Capture the cell that displays the provided text and extract its (x, y) central coordinate. 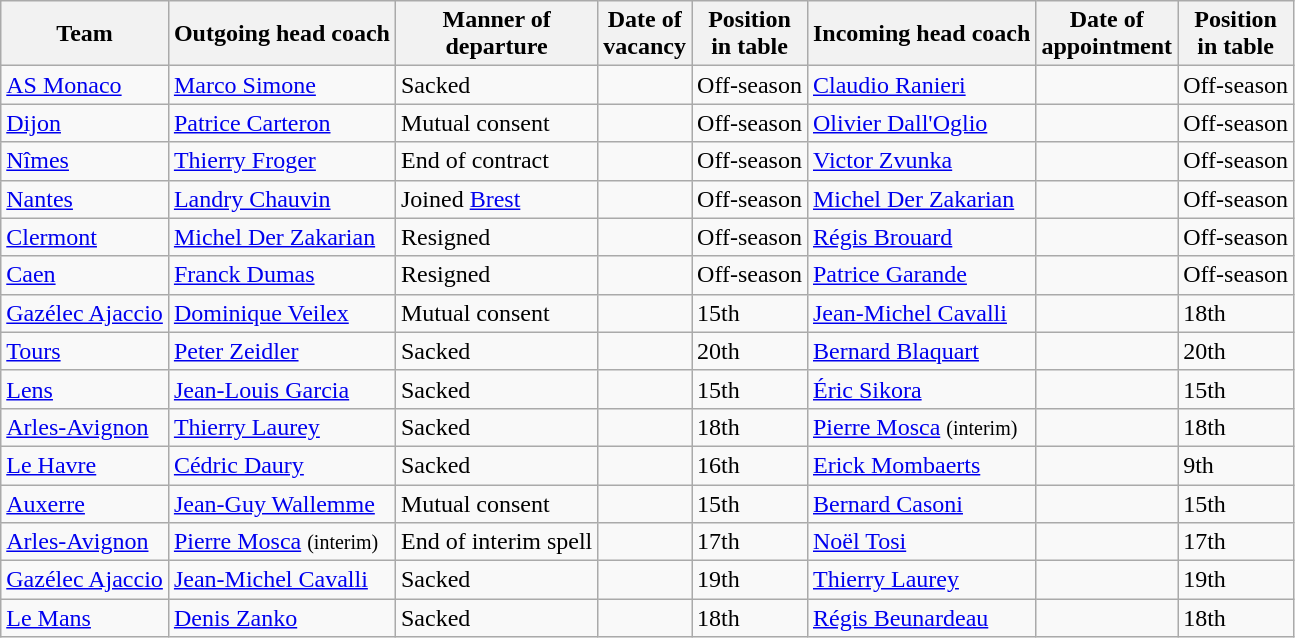
Date ofvacancy (645, 34)
Le Mans (85, 618)
Denis Zanko (282, 618)
Thierry Froger (282, 161)
Landry Chauvin (282, 199)
Claudio Ranieri (921, 85)
Bernard Casoni (921, 503)
16th (750, 465)
Nîmes (85, 161)
Manner ofdeparture (496, 34)
Erick Mombaerts (921, 465)
Dominique Veilex (282, 313)
Régis Beunardeau (921, 618)
Jean-Guy Wallemme (282, 503)
Outgoing head coach (282, 34)
Nantes (85, 199)
Cédric Daury (282, 465)
Bernard Blaquart (921, 351)
Dijon (85, 123)
Caen (85, 275)
Régis Brouard (921, 237)
Éric Sikora (921, 389)
9th (1236, 465)
Jean-Louis Garcia (282, 389)
Tours (85, 351)
AS Monaco (85, 85)
Marco Simone (282, 85)
Le Havre (85, 465)
Auxerre (85, 503)
Joined Brest (496, 199)
Date ofappointment (1107, 34)
Peter Zeidler (282, 351)
Incoming head coach (921, 34)
Clermont (85, 237)
End of interim spell (496, 542)
Team (85, 34)
Noël Tosi (921, 542)
Victor Zvunka (921, 161)
Patrice Carteron (282, 123)
Lens (85, 389)
Patrice Garande (921, 275)
Olivier Dall'Oglio (921, 123)
Franck Dumas (282, 275)
End of contract (496, 161)
